Search for the cell housing the specified text and yield its [x, y] center coordinate. 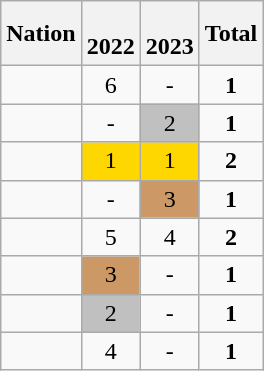
5 [110, 237]
2022 [110, 34]
Total [231, 34]
Nation [41, 34]
6 [110, 85]
2023 [170, 34]
